Scan for the cell matching the given text and deliver its (X, Y) coordinate at center. 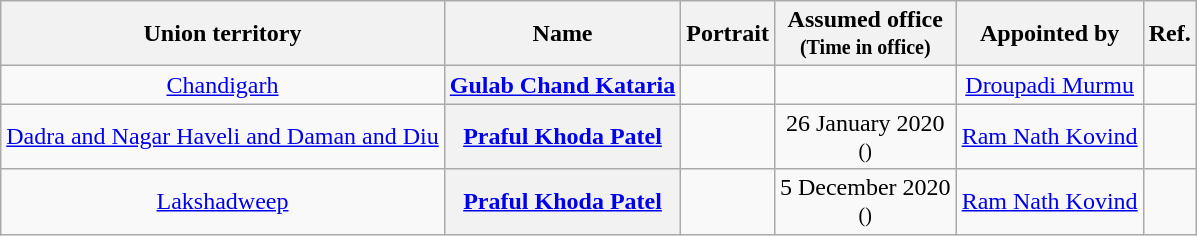
Chandigarh (223, 85)
Droupadi Murmu (1050, 85)
Assumed office(Time in office) (865, 34)
Gulab Chand Kataria (562, 85)
Ref. (1170, 34)
Dadra and Nagar Haveli and Daman and Diu (223, 136)
5 December 2020() (865, 202)
Appointed by (1050, 34)
Lakshadweep (223, 202)
26 January 2020() (865, 136)
Union territory (223, 34)
Portrait (728, 34)
Name (562, 34)
